Locate the cell with the specified text and output its (X, Y) center coordinate. 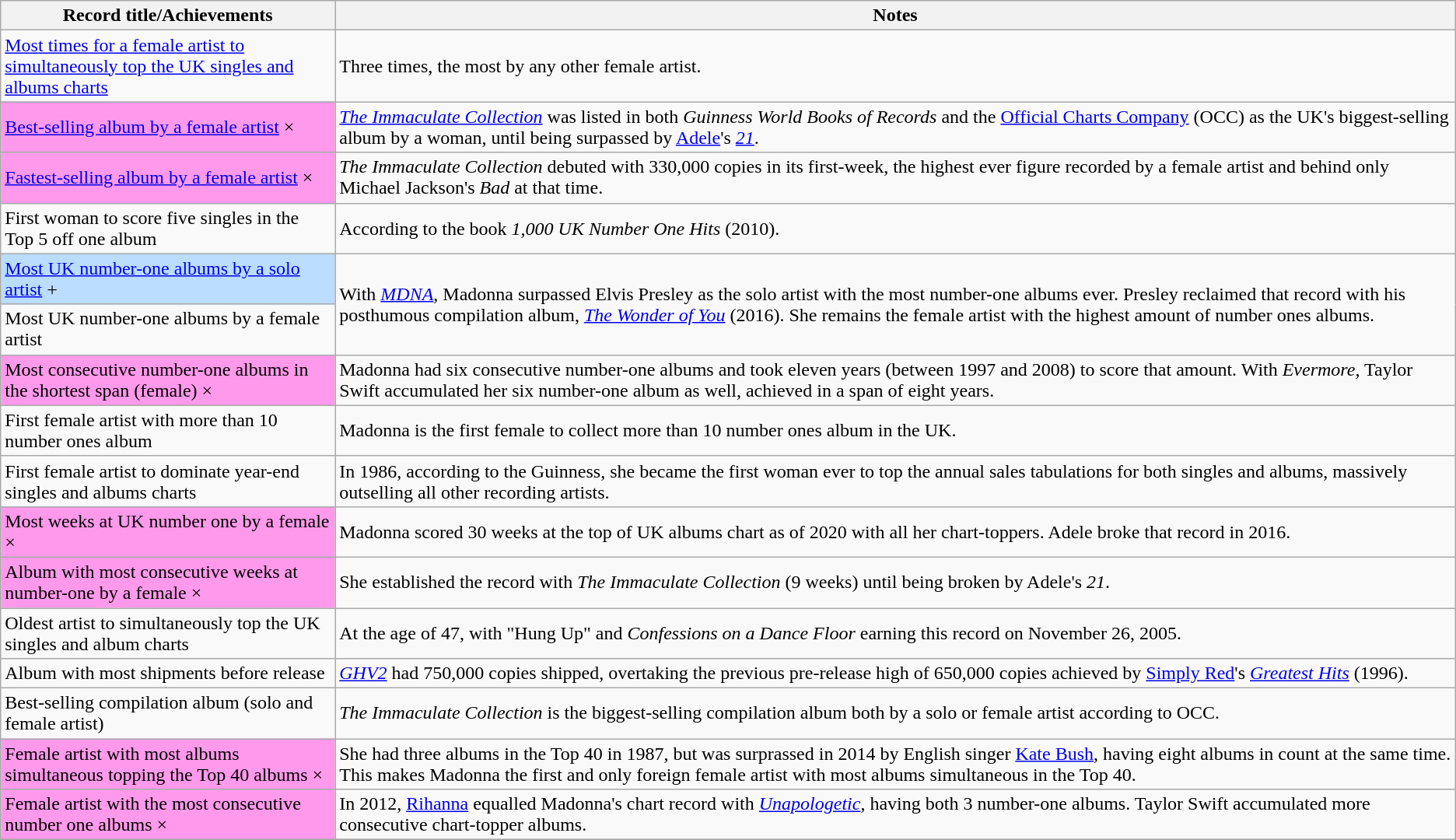
At the age of 47, with "Hung Up" and Confessions on a Dance Floor earning this record on November 26, 2005. (896, 633)
Most UK number-one albums by a female artist (168, 330)
Most times for a female artist to simultaneously top the UK singles and albums charts (168, 66)
Three times, the most by any other female artist. (896, 66)
According to the book 1,000 UK Number One Hits (2010). (896, 229)
Most weeks at UK number one by a female × (168, 532)
First female artist to dominate year-end singles and albums charts (168, 481)
Best-selling album by a female artist × (168, 128)
Oldest artist to simultaneously top the UK singles and album charts (168, 633)
Notes (896, 16)
She established the record with The Immaculate Collection (9 weeks) until being broken by Adele's 21. (896, 582)
First woman to score five singles in the Top 5 off one album (168, 229)
Fastest-selling album by a female artist × (168, 177)
GHV2 had 750,000 copies shipped, overtaking the previous pre-release high of 650,000 copies achieved by Simply Red's Greatest Hits (1996). (896, 674)
Album with most consecutive weeks at number-one by a female × (168, 582)
Most consecutive number-one albums in the shortest span (female) × (168, 380)
Female artist with the most consecutive number one albums × (168, 815)
First female artist with more than 10 number ones album (168, 431)
Best-selling compilation album (solo and female artist) (168, 714)
Most UK number-one albums by a solo artist + (168, 278)
Female artist with most albums simultaneous topping the Top 40 albums × (168, 764)
Record title/Achievements (168, 16)
Madonna is the first female to collect more than 10 number ones album in the UK. (896, 431)
The Immaculate Collection is the biggest-selling compilation album both by a solo or female artist according to OCC. (896, 714)
Album with most shipments before release (168, 674)
Madonna scored 30 weeks at the top of UK albums chart as of 2020 with all her chart-toppers. Adele broke that record in 2016. (896, 532)
